From the cell containing the given text, extract its center point as (x, y) coordinate. 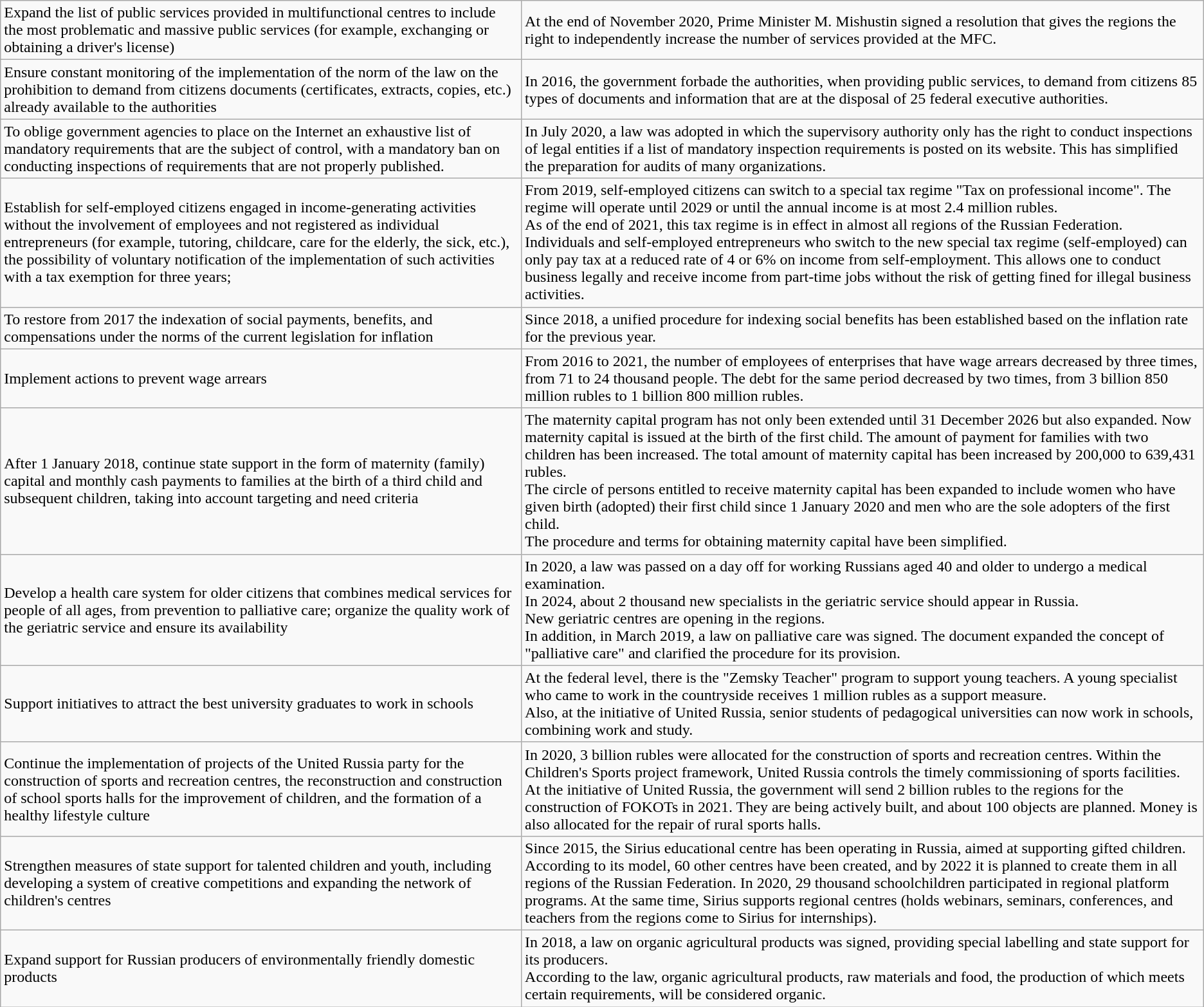
Since 2018, a unified procedure for indexing social benefits has been established based on the inflation rate for the previous year. (863, 328)
To restore from 2017 the indexation of social payments, benefits, and compensations under the norms of the current legislation for inflation (261, 328)
Implement actions to prevent wage arrears (261, 378)
Support initiatives to attract the best university graduates to work in schools (261, 704)
Expand support for Russian producers of environmentally friendly domestic products (261, 968)
